Search for the cell housing the specified text and yield its [X, Y] center coordinate. 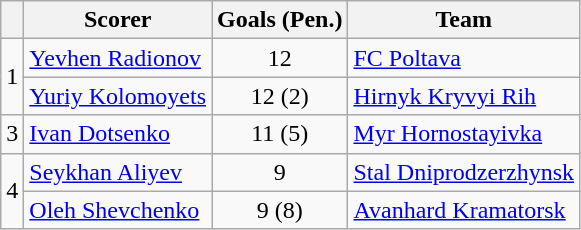
1 [12, 77]
FC Poltava [464, 58]
Oleh Shevchenko [118, 210]
4 [12, 191]
12 (2) [280, 96]
Stal Dniprodzerzhynsk [464, 172]
Scorer [118, 20]
Avanhard Kramatorsk [464, 210]
3 [12, 134]
Myr Hornostayivka [464, 134]
12 [280, 58]
11 (5) [280, 134]
Ivan Dotsenko [118, 134]
Seykhan Aliyev [118, 172]
Hirnyk Kryvyi Rih [464, 96]
9 [280, 172]
Yevhen Radionov [118, 58]
9 (8) [280, 210]
Goals (Pen.) [280, 20]
Team [464, 20]
Yuriy Kolomoyets [118, 96]
